Detect which cell encompasses the target text, then output its (x, y) center coordinate. 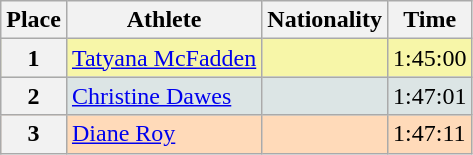
Athlete (164, 20)
1:45:00 (430, 58)
1 (34, 58)
Nationality (325, 20)
1:47:01 (430, 96)
Time (430, 20)
Diane Roy (164, 134)
Tatyana McFadden (164, 58)
Place (34, 20)
2 (34, 96)
1:47:11 (430, 134)
3 (34, 134)
Christine Dawes (164, 96)
